Extract the [X, Y] coordinate from the center of the cell holding the provided text.  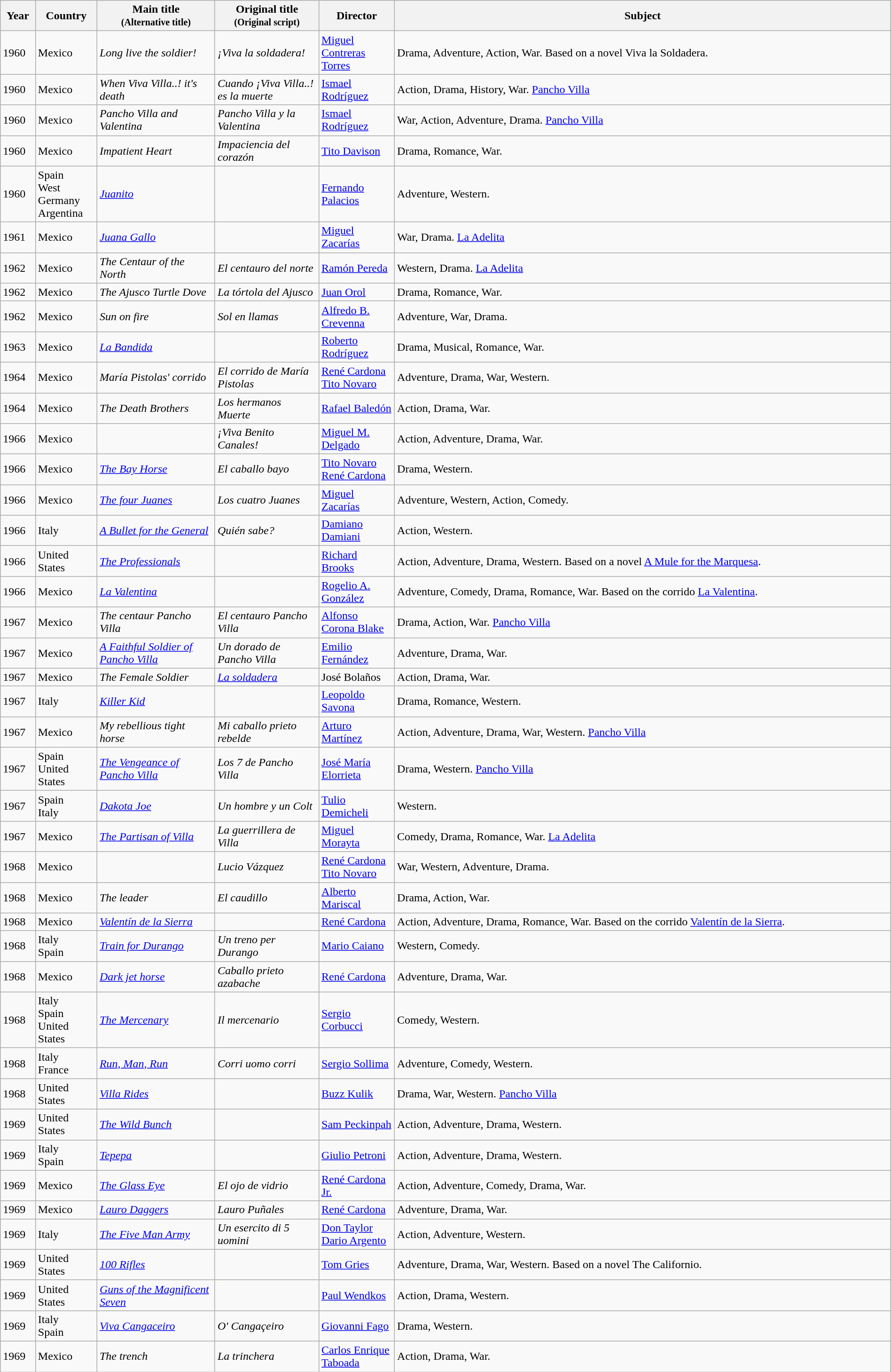
Drama, Musical, Romance, War. [643, 347]
Drama, Action, War. [643, 897]
The Death Brothers [156, 408]
Action, Adventure, Comedy, Drama, War. [643, 1186]
Mi caballo prieto rebelde [267, 732]
Subject [643, 16]
A Faithful Soldier of Pancho Villa [156, 653]
Impaciencia del corazón [267, 150]
El corrido de María Pistolas [267, 377]
Giulio Petroni [357, 1155]
Giovanni Fago [357, 1326]
La Valentina [156, 591]
The leader [156, 897]
Tulio Demicheli [357, 806]
Il mercenario [267, 1020]
La tórtola del Ajusco [267, 292]
Adventure, Drama, War, Western. Based on a novel The Californio. [643, 1265]
La trinchera [267, 1356]
Buzz Kulik [357, 1094]
Director [357, 16]
Guns of the Magnificent Seven [156, 1295]
1963 [18, 347]
Juana Gallo [156, 237]
Arturo Martínez [357, 732]
The Vengeance of Pancho Villa [156, 769]
La guerrillera de Villa [267, 836]
Action, Adventure, Western. [643, 1234]
Action, Adventure, Drama, Romance, War. Based on the corrido Valentín de la Sierra. [643, 922]
Train for Durango [156, 946]
Dakota Joe [156, 806]
Western. [643, 806]
René Cardona Jr. [357, 1186]
Los cuatro Juanes [267, 500]
SpainWest GermanyArgentina [66, 194]
Fernando Palacios [357, 194]
José Bolaños [357, 677]
Action, Drama, History, War. Pancho Villa [643, 89]
Sergio Sollima [357, 1064]
Western, Comedy. [643, 946]
Adventure, War, Drama. [643, 316]
The Bay Horse [156, 469]
Action, Adventure, Drama, War, Western. Pancho Villa [643, 732]
Quién sabe? [267, 530]
Sol en llamas [267, 316]
Rafael Baledón [357, 408]
Los hermanos Muerte [267, 408]
Juan Orol [357, 292]
A Bullet for the General [156, 530]
The Centaur of the North [156, 268]
Tito Davison [357, 150]
Don TaylorDario Argento [357, 1234]
Run, Man, Run [156, 1064]
El caudillo [267, 897]
Sergio Corbucci [357, 1020]
SpainUnited States [66, 769]
Pancho Villa y la Valentina [267, 120]
The Female Soldier [156, 677]
Miguel M. Delgado [357, 439]
War, Western, Adventure, Drama. [643, 867]
O' Cangaçeiro [267, 1326]
El caballo bayo [267, 469]
El ojo de vidrio [267, 1186]
Un dorado de Pancho Villa [267, 653]
¡Viva la soldadera! [267, 53]
War, Action, Adventure, Drama. Pancho Villa [643, 120]
Roberto Rodríguez [357, 347]
Damiano Damiani [357, 530]
The Partisan of Villa [156, 836]
Sun on fire [156, 316]
Drama, Adventure, Action, War. Based on a novel Viva la Soldadera. [643, 53]
The Ajusco Turtle Dove [156, 292]
Adventure, Drama, War, Western. [643, 377]
Lauro Daggers [156, 1210]
José María Elorrieta [357, 769]
The Wild Bunch [156, 1125]
Action, Western. [643, 530]
1961 [18, 237]
Tom Gries [357, 1265]
Corri uomo corri [267, 1064]
When Viva Villa..! it's death [156, 89]
Mario Caiano [357, 946]
Leopoldo Savona [357, 702]
Lucio Vázquez [267, 867]
Alberto Mariscal [357, 897]
El centauro Pancho Villa [267, 623]
Un hombre y un Colt [267, 806]
The trench [156, 1356]
Drama, Western. Pancho Villa [643, 769]
Villa Rides [156, 1094]
Cuando ¡Viva Villa..! es la muerte [267, 89]
María Pistolas' corrido [156, 377]
Miguel Contreras Torres [357, 53]
Long live the soldier! [156, 53]
Action, Adventure, Drama, War. [643, 439]
Drama, War, Western. Pancho Villa [643, 1094]
Action, Adventure, Drama, Western. Based on a novel A Mule for the Marquesa. [643, 561]
Miguel Morayta [357, 836]
Valentín de la Sierra [156, 922]
Alfredo B. Crevenna [357, 316]
Sam Peckinpah [357, 1125]
The Mercenary [156, 1020]
Action, Drama, Western. [643, 1295]
ItalyFrance [66, 1064]
Lauro Puñales [267, 1210]
Ramón Pereda [357, 268]
Comedy, Drama, Romance, War. La Adelita [643, 836]
La Bandida [156, 347]
The centaur Pancho Villa [156, 623]
Western, Drama. La Adelita [643, 268]
Un treno per Durango [267, 946]
The Glass Eye [156, 1186]
Drama, Romance, Western. [643, 702]
Alfonso Corona Blake [357, 623]
Richard Brooks [357, 561]
Rogelio A. González [357, 591]
Tepepa [156, 1155]
My rebellious tight horse [156, 732]
The Five Man Army [156, 1234]
Adventure, Western. [643, 194]
Adventure, Comedy, Western. [643, 1064]
Main title(Alternative title) [156, 16]
The four Juanes [156, 500]
La soldadera [267, 677]
100 Rifles [156, 1265]
SpainItaly [66, 806]
Carlos Enrique Taboada [357, 1356]
Killer Kid [156, 702]
Pancho Villa and Valentina [156, 120]
Impatient Heart [156, 150]
Year [18, 16]
ItalySpainUnited States [66, 1020]
Un esercito di 5 uomini [267, 1234]
Tito NovaroRené Cardona [357, 469]
Juanito [156, 194]
Country [66, 16]
The Professionals [156, 561]
¡Viva Benito Canales! [267, 439]
Paul Wendkos [357, 1295]
Comedy, Western. [643, 1020]
Adventure, Comedy, Drama, Romance, War. Based on the corrido La Valentina. [643, 591]
Original title(Original script) [267, 16]
Drama, Action, War. Pancho Villa [643, 623]
War, Drama. La Adelita [643, 237]
Viva Cangaceiro [156, 1326]
Caballo prieto azabache [267, 977]
Adventure, Western, Action, Comedy. [643, 500]
Dark jet horse [156, 977]
El centauro del norte [267, 268]
Los 7 de Pancho Villa [267, 769]
Emilio Fernández [357, 653]
